Determine the (X, Y) coordinate at the center of the cell enclosing the given text.  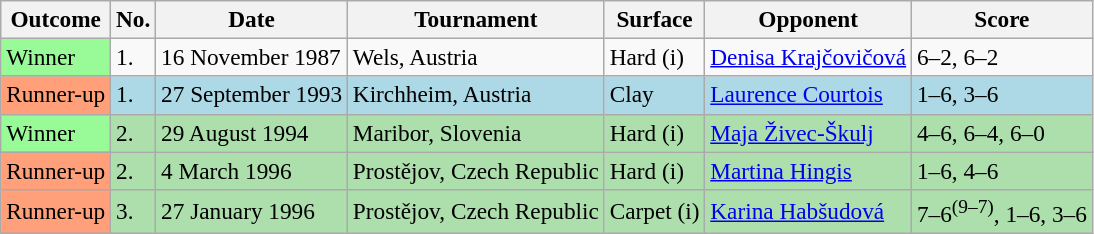
29 August 1994 (252, 133)
Outcome (56, 19)
Martina Hingis (808, 170)
Date (252, 19)
27 January 1996 (252, 211)
Maribor, Slovenia (476, 133)
Carpet (i) (654, 211)
27 September 1993 (252, 95)
7–6(9–7), 1–6, 3–6 (1002, 211)
Laurence Courtois (808, 95)
Surface (654, 19)
Score (1002, 19)
Denisa Krajčovičová (808, 57)
Maja Živec-Škulj (808, 133)
4 March 1996 (252, 170)
6–2, 6–2 (1002, 57)
1–6, 3–6 (1002, 95)
Tournament (476, 19)
1–6, 4–6 (1002, 170)
16 November 1987 (252, 57)
No. (134, 19)
Kirchheim, Austria (476, 95)
3. (134, 211)
4–6, 6–4, 6–0 (1002, 133)
Wels, Austria (476, 57)
Opponent (808, 19)
Karina Habšudová (808, 211)
Clay (654, 95)
